Extract the [x, y] coordinate from the center of the cell holding the provided text.  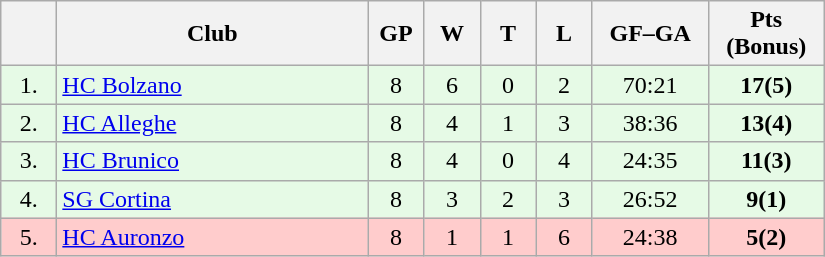
5. [29, 237]
Pts (Bonus) [766, 34]
9(1) [766, 199]
1. [29, 85]
5(2) [766, 237]
GP [396, 34]
SG Cortina [212, 199]
HC Alleghe [212, 123]
W [452, 34]
3. [29, 161]
GF–GA [650, 34]
L [564, 34]
24:38 [650, 237]
17(5) [766, 85]
70:21 [650, 85]
13(4) [766, 123]
HC Bolzano [212, 85]
26:52 [650, 199]
HC Brunico [212, 161]
11(3) [766, 161]
Club [212, 34]
2. [29, 123]
T [508, 34]
HC Auronzo [212, 237]
4. [29, 199]
24:35 [650, 161]
38:36 [650, 123]
